For the text-containing cell, return its midpoint in [X, Y] coordinate format. 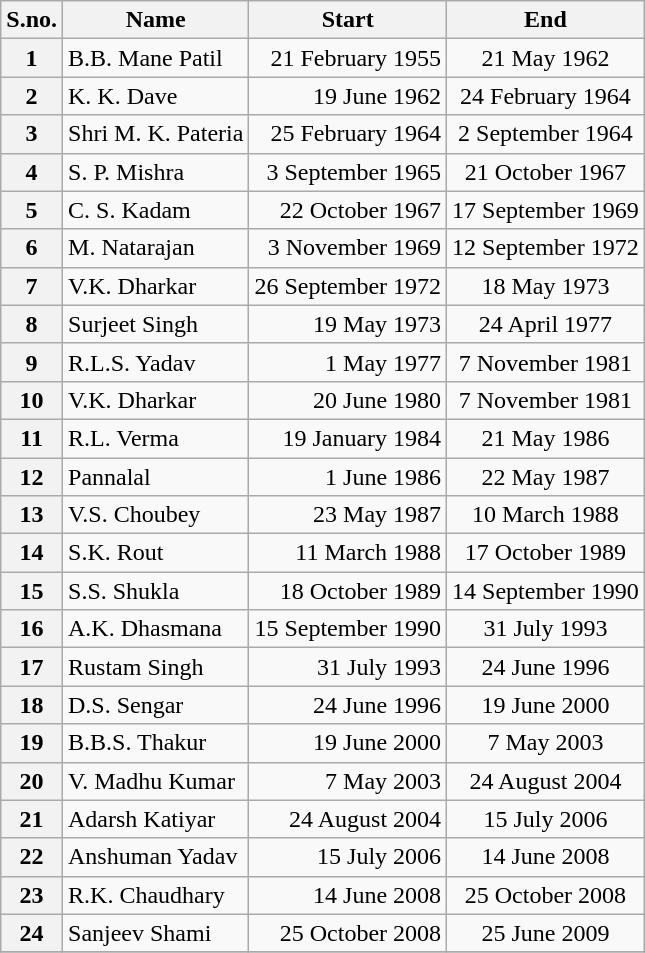
Pannalal [156, 477]
14 [32, 553]
4 [32, 172]
1 [32, 58]
Name [156, 20]
7 [32, 286]
9 [32, 362]
10 March 1988 [546, 515]
5 [32, 210]
12 [32, 477]
18 May 1973 [546, 286]
R.L. Verma [156, 438]
A.K. Dhasmana [156, 629]
23 May 1987 [348, 515]
21 October 1967 [546, 172]
20 June 1980 [348, 400]
24 [32, 933]
1 May 1977 [348, 362]
17 [32, 667]
B.B.S. Thakur [156, 743]
23 [32, 895]
R.L.S. Yadav [156, 362]
21 [32, 819]
21 May 1986 [546, 438]
25 February 1964 [348, 134]
3 [32, 134]
17 October 1989 [546, 553]
2 September 1964 [546, 134]
24 February 1964 [546, 96]
S.K. Rout [156, 553]
Start [348, 20]
Rustam Singh [156, 667]
15 [32, 591]
Surjeet Singh [156, 324]
Adarsh Katiyar [156, 819]
11 [32, 438]
2 [32, 96]
12 September 1972 [546, 248]
10 [32, 400]
21 February 1955 [348, 58]
22 May 1987 [546, 477]
17 September 1969 [546, 210]
End [546, 20]
18 October 1989 [348, 591]
25 June 2009 [546, 933]
14 September 1990 [546, 591]
C. S. Kadam [156, 210]
18 [32, 705]
S.no. [32, 20]
6 [32, 248]
V.S. Choubey [156, 515]
16 [32, 629]
M. Natarajan [156, 248]
S.S. Shukla [156, 591]
K. K. Dave [156, 96]
Sanjeev Shami [156, 933]
B.B. Mane Patil [156, 58]
S. P. Mishra [156, 172]
22 October 1967 [348, 210]
19 January 1984 [348, 438]
15 September 1990 [348, 629]
26 September 1972 [348, 286]
19 [32, 743]
R.K. Chaudhary [156, 895]
22 [32, 857]
19 May 1973 [348, 324]
13 [32, 515]
3 September 1965 [348, 172]
8 [32, 324]
V. Madhu Kumar [156, 781]
21 May 1962 [546, 58]
Anshuman Yadav [156, 857]
24 April 1977 [546, 324]
D.S. Sengar [156, 705]
11 March 1988 [348, 553]
20 [32, 781]
3 November 1969 [348, 248]
19 June 1962 [348, 96]
Shri M. K. Pateria [156, 134]
1 June 1986 [348, 477]
